Capture the cell that displays the provided text and extract its [X, Y] central coordinate. 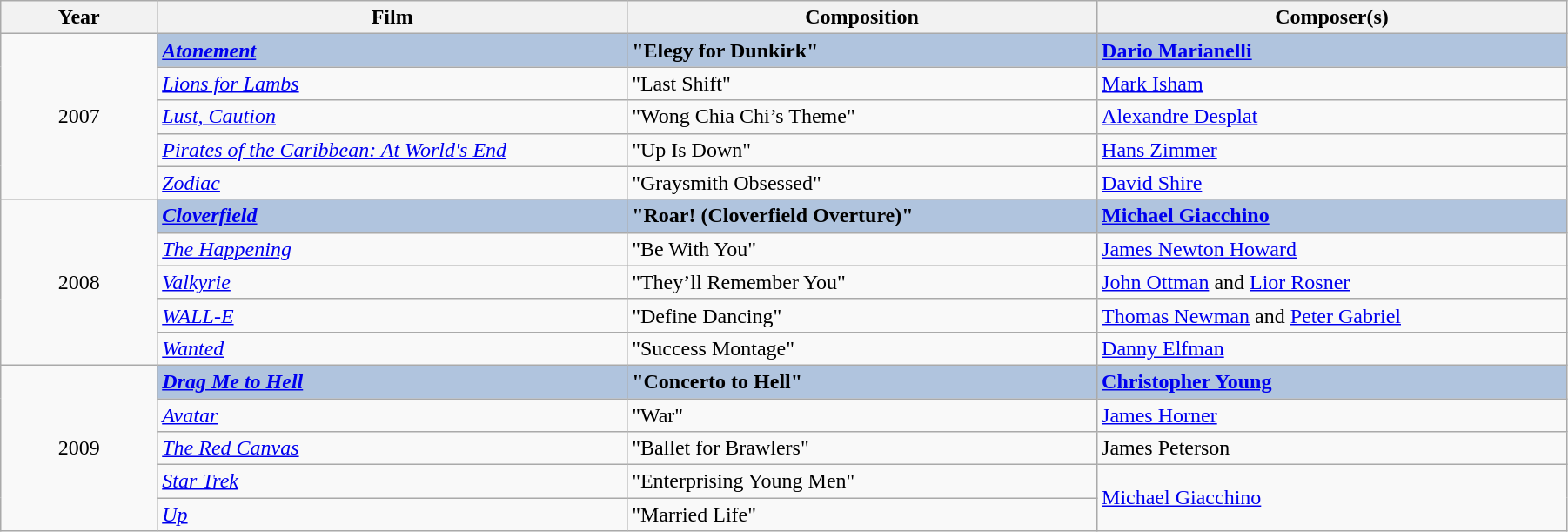
"Elegy for Dunkirk" [862, 51]
Wanted [392, 348]
"Wong Chia Chi’s Theme" [862, 117]
"Define Dancing" [862, 315]
David Shire [1332, 183]
Christopher Young [1332, 381]
Avatar [392, 415]
Hans Zimmer [1332, 150]
Danny Elfman [1332, 348]
"Up Is Down" [862, 150]
James Horner [1332, 415]
"Graysmith Obsessed" [862, 183]
"They’ll Remember You" [862, 282]
"Married Life" [862, 515]
2007 [79, 117]
Zodiac [392, 183]
Cloverfield [392, 216]
James Newton Howard [1332, 249]
"Ballet for Brawlers" [862, 448]
"Success Montage" [862, 348]
"Roar! (Cloverfield Overture)" [862, 216]
The Red Canvas [392, 448]
Alexandre Desplat [1332, 117]
Lust, Caution [392, 117]
"War" [862, 415]
Valkyrie [392, 282]
"Last Shift" [862, 84]
Star Trek [392, 481]
Dario Marianelli [1332, 51]
Film [392, 17]
Composer(s) [1332, 17]
Mark Isham [1332, 84]
Up [392, 515]
"Concerto to Hell" [862, 381]
John Ottman and Lior Rosner [1332, 282]
"Be With You" [862, 249]
Year [79, 17]
Drag Me to Hell [392, 381]
James Peterson [1332, 448]
WALL-E [392, 315]
"Enterprising Young Men" [862, 481]
Lions for Lambs [392, 84]
The Happening [392, 249]
2008 [79, 282]
Pirates of the Caribbean: At World's End [392, 150]
Composition [862, 17]
Thomas Newman and Peter Gabriel [1332, 315]
2009 [79, 448]
Atonement [392, 51]
